For the text-containing cell, return its midpoint in (x, y) coordinate format. 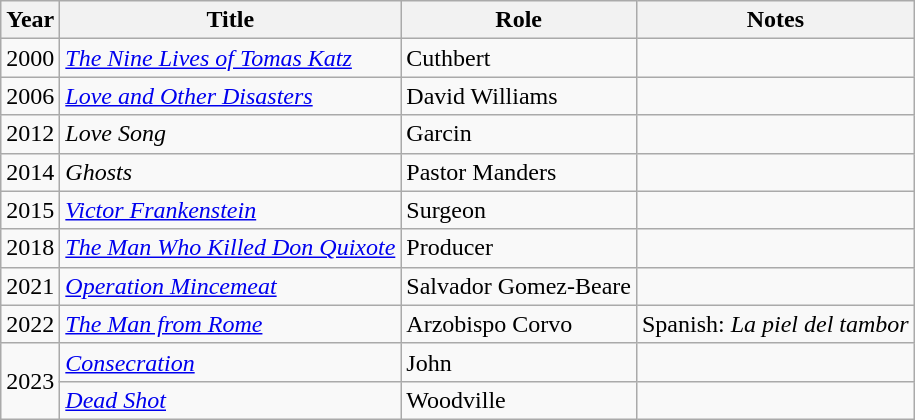
The Man from Rome (230, 324)
2023 (30, 381)
Arzobispo Corvo (519, 324)
John (519, 362)
Victor Frankenstein (230, 210)
2022 (30, 324)
Surgeon (519, 210)
David Williams (519, 96)
Producer (519, 248)
Dead Shot (230, 400)
The Nine Lives of Tomas Katz (230, 58)
2021 (30, 286)
Notes (775, 20)
Operation Mincemeat (230, 286)
Cuthbert (519, 58)
Pastor Manders (519, 172)
Title (230, 20)
2014 (30, 172)
2000 (30, 58)
Spanish: La piel del tambor (775, 324)
Ghosts (230, 172)
Garcin (519, 134)
Consecration (230, 362)
2015 (30, 210)
Love and Other Disasters (230, 96)
Year (30, 20)
2006 (30, 96)
Role (519, 20)
Salvador Gomez-Beare (519, 286)
Woodville (519, 400)
The Man Who Killed Don Quixote (230, 248)
2018 (30, 248)
2012 (30, 134)
Love Song (230, 134)
